Pinpoint the cell where the given text exists, returning its [x, y] midpoint coordinate. 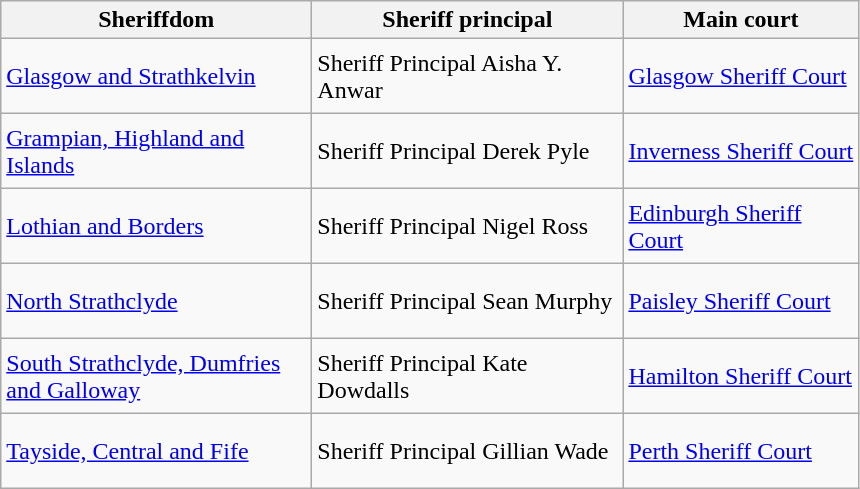
Hamilton Sheriff Court [741, 376]
North Strathclyde [156, 302]
Tayside, Central and Fife [156, 452]
Inverness Sheriff Court [741, 152]
Sheriffdom [156, 20]
Perth Sheriff Court [741, 452]
Sheriff Principal Derek Pyle [468, 152]
Glasgow and Strathkelvin [156, 76]
Glasgow Sheriff Court [741, 76]
Grampian, Highland and Islands [156, 152]
Sheriff Principal Aisha Y. Anwar [468, 76]
Sheriff Principal Kate Dowdalls [468, 376]
Sheriff principal [468, 20]
Main court [741, 20]
Edinburgh Sheriff Court [741, 226]
Sheriff Principal Nigel Ross [468, 226]
Sheriff Principal Sean Murphy [468, 302]
Lothian and Borders [156, 226]
South Strathclyde, Dumfries and Galloway [156, 376]
Paisley Sheriff Court [741, 302]
Sheriff Principal Gillian Wade [468, 452]
